Output the (x, y) coordinate of the center of the cell containing the given text.  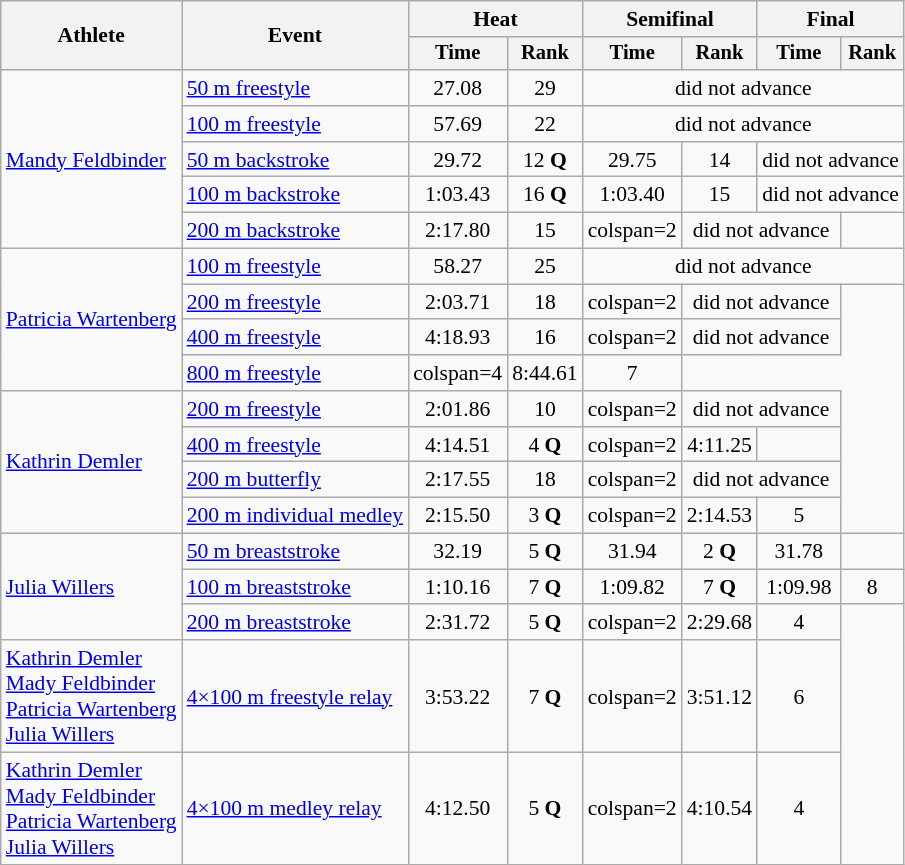
27.08 (458, 88)
4×100 m freestyle relay (296, 696)
Semifinal (670, 19)
2:17.80 (458, 231)
1:09.82 (632, 587)
1:03.40 (632, 195)
29.75 (632, 160)
2:01.86 (458, 409)
2:29.68 (720, 623)
32.19 (458, 552)
Mandy Feldbinder (92, 159)
100 m backstroke (296, 195)
Patricia Wartenberg (92, 320)
Event (296, 36)
14 (720, 160)
50 m freestyle (296, 88)
200 m breaststroke (296, 623)
2 Q (720, 552)
Athlete (92, 36)
colspan=4 (458, 373)
5 (798, 516)
Kathrin Demler (92, 462)
2:14.53 (720, 516)
3:53.22 (458, 696)
2:17.55 (458, 480)
1:10.16 (458, 587)
Julia Willers (92, 588)
800 m freestyle (296, 373)
100 m breaststroke (296, 587)
6 (798, 696)
2:31.72 (458, 623)
1:09.98 (798, 587)
200 m butterfly (296, 480)
3:51.12 (720, 696)
4:12.50 (458, 809)
22 (544, 124)
25 (544, 267)
Final (830, 19)
3 Q (544, 516)
200 m backstroke (296, 231)
31.94 (632, 552)
200 m individual medley (296, 516)
10 (544, 409)
4×100 m medley relay (296, 809)
16 (544, 338)
4 Q (544, 445)
31.78 (798, 552)
16 Q (544, 195)
4:10.54 (720, 809)
12 Q (544, 160)
Heat (496, 19)
57.69 (458, 124)
7 (632, 373)
58.27 (458, 267)
50 m breaststroke (296, 552)
2:03.71 (458, 302)
29 (544, 88)
29.72 (458, 160)
4:18.93 (458, 338)
8:44.61 (544, 373)
1:03.43 (458, 195)
50 m backstroke (296, 160)
2:15.50 (458, 516)
4:14.51 (458, 445)
4:11.25 (720, 445)
8 (872, 587)
